Find where the given text appears and provide that cell's center as [X, Y] coordinate. 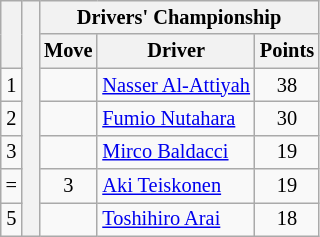
2 [12, 118]
Driver [176, 51]
Nasser Al-Attiyah [176, 85]
= [12, 186]
Points [287, 51]
Mirco Baldacci [176, 152]
Move [68, 51]
18 [287, 219]
1 [12, 85]
Aki Teiskonen [176, 186]
38 [287, 85]
Fumio Nutahara [176, 118]
5 [12, 219]
30 [287, 118]
Toshihiro Arai [176, 219]
Drivers' Championship [179, 17]
